Extract the [x, y] coordinate from the center of the cell holding the provided text.  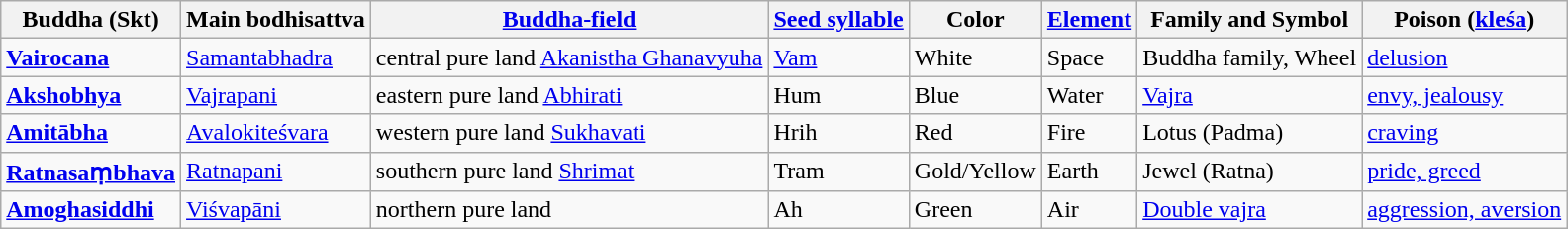
Earth [1089, 172]
Lotus (Padma) [1249, 133]
Tram [838, 172]
northern pure land [569, 210]
Buddha family, Wheel [1249, 57]
craving [1465, 133]
Ah [838, 210]
Vajra [1249, 95]
Double vajra [1249, 210]
Color [975, 20]
Buddha-field [569, 20]
eastern pure land Abhirati [569, 95]
Poison (kleśa) [1465, 20]
Seed syllable [838, 20]
Hum [838, 95]
Amitābha [91, 133]
pride, greed [1465, 172]
Amoghasiddhi [91, 210]
aggression, aversion [1465, 210]
Space [1089, 57]
Air [1089, 210]
Green [975, 210]
Avalokiteśvara [276, 133]
Ratnapani [276, 172]
Water [1089, 95]
Element [1089, 20]
Fire [1089, 133]
Vairocana [91, 57]
Buddha (Skt) [91, 20]
Family and Symbol [1249, 20]
envy, jealousy [1465, 95]
southern pure land Shrimat [569, 172]
Blue [975, 95]
Jewel (Ratna) [1249, 172]
Samantabhadra [276, 57]
Akshobhya [91, 95]
Red [975, 133]
central pure land Akanistha Ghanavyuha [569, 57]
Hrih [838, 133]
western pure land Sukhavati [569, 133]
White [975, 57]
Ratnasaṃbhava [91, 172]
Vam [838, 57]
Gold/Yellow [975, 172]
delusion [1465, 57]
Main bodhisattva [276, 20]
Viśvapāni [276, 210]
Vajrapani [276, 95]
